For the text-containing cell, return its midpoint in (X, Y) coordinate format. 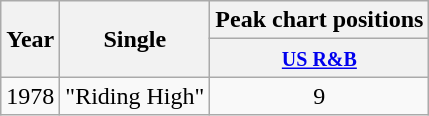
Year (30, 39)
1978 (30, 96)
"Riding High" (135, 96)
US R&B (320, 58)
Peak chart positions (320, 20)
Single (135, 39)
9 (320, 96)
